Determine the [X, Y] coordinate at the center of the cell enclosing the given text.  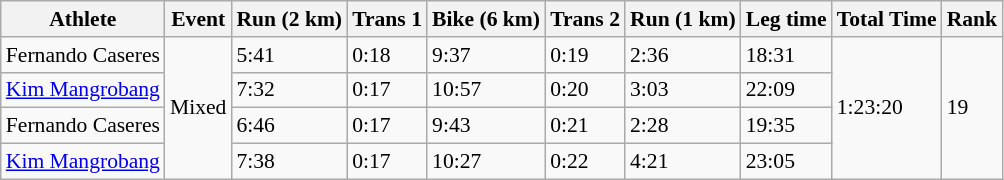
Total Time [887, 19]
Event [198, 19]
0:19 [585, 55]
7:38 [289, 162]
0:22 [585, 162]
3:03 [683, 90]
10:27 [486, 162]
23:05 [786, 162]
9:37 [486, 55]
7:32 [289, 90]
0:21 [585, 126]
6:46 [289, 126]
Bike (6 km) [486, 19]
22:09 [786, 90]
0:18 [387, 55]
9:43 [486, 126]
Mixed [198, 108]
10:57 [486, 90]
Run (1 km) [683, 19]
19:35 [786, 126]
Athlete [83, 19]
2:36 [683, 55]
19 [972, 108]
2:28 [683, 126]
Leg time [786, 19]
0:20 [585, 90]
Trans 1 [387, 19]
Trans 2 [585, 19]
5:41 [289, 55]
4:21 [683, 162]
Rank [972, 19]
1:23:20 [887, 108]
Run (2 km) [289, 19]
18:31 [786, 55]
